From the cell containing the given text, extract its center point as [X, Y] coordinate. 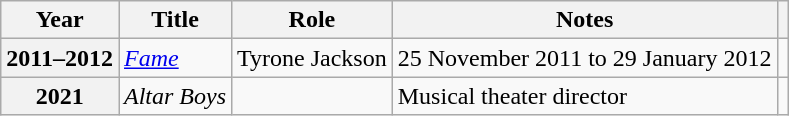
Fame [174, 58]
Notes [584, 20]
25 November 2011 to 29 January 2012 [584, 58]
2011–2012 [60, 58]
Altar Boys [174, 96]
Role [312, 20]
Tyrone Jackson [312, 58]
2021 [60, 96]
Musical theater director [584, 96]
Title [174, 20]
Year [60, 20]
